Find where the given text appears and provide that cell's center as (X, Y) coordinate. 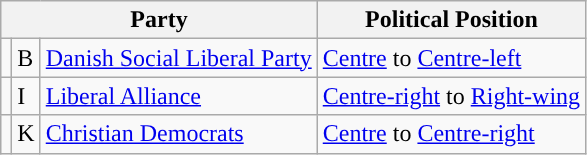
Political Position (451, 20)
K (26, 134)
Christian Democrats (178, 134)
Centre to Centre-left (451, 58)
Danish Social Liberal Party (178, 58)
Centre-right to Right-wing (451, 96)
B (26, 58)
I (26, 96)
Liberal Alliance (178, 96)
Party (159, 20)
Centre to Centre-right (451, 134)
